Return [X, Y] of the center of cell containing provided text 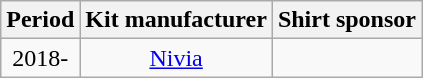
Period [40, 20]
Kit manufacturer [176, 20]
Shirt sponsor [346, 20]
2018- [40, 58]
Nivia [176, 58]
